Capture the cell that displays the provided text and extract its (x, y) central coordinate. 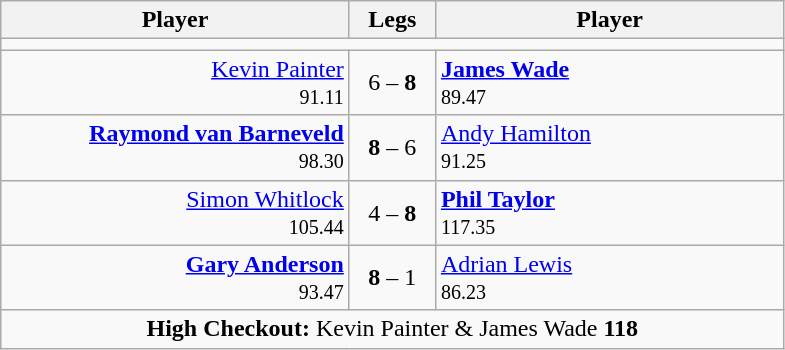
Legs (392, 20)
Raymond van Barneveld 98.30 (176, 148)
8 – 6 (392, 148)
6 – 8 (392, 82)
High Checkout: Kevin Painter & James Wade 118 (392, 329)
Adrian Lewis 86.23 (610, 278)
Simon Whitlock 105.44 (176, 212)
8 – 1 (392, 278)
Andy Hamilton 91.25 (610, 148)
4 – 8 (392, 212)
James Wade 89.47 (610, 82)
Gary Anderson 93.47 (176, 278)
Kevin Painter 91.11 (176, 82)
Phil Taylor 117.35 (610, 212)
